For the text-containing cell, return its midpoint in (X, Y) coordinate format. 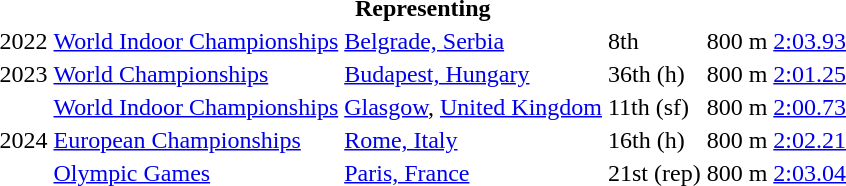
Rome, Italy (474, 140)
European Championships (196, 140)
8th (654, 41)
16th (h) (654, 140)
World Championships (196, 74)
Belgrade, Serbia (474, 41)
Budapest, Hungary (474, 74)
36th (h) (654, 74)
Glasgow, United Kingdom (474, 107)
11th (sf) (654, 107)
